Find where the given text appears and provide that cell's center as [X, Y] coordinate. 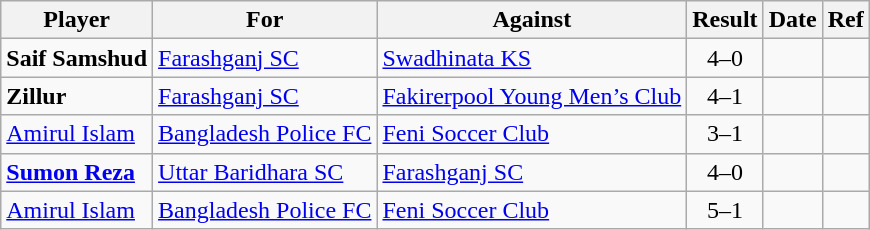
Against [532, 20]
Uttar Baridhara SC [265, 172]
Fakirerpool Young Men’s Club [532, 96]
3–1 [725, 134]
For [265, 20]
4–1 [725, 96]
Result [725, 20]
Date [792, 20]
Swadhinata KS [532, 58]
Ref [846, 20]
Player [77, 20]
5–1 [725, 210]
Saif Samshud [77, 58]
Sumon Reza [77, 172]
Zillur [77, 96]
